Determine the [x, y] coordinate at the center of the cell enclosing the given text.  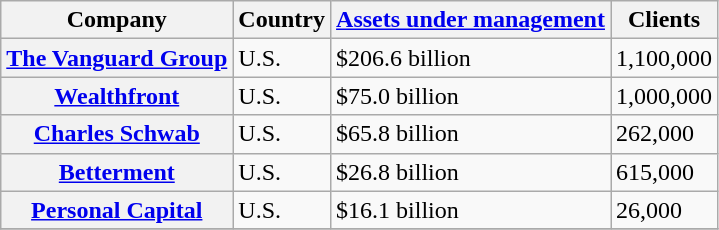
262,000 [664, 134]
Charles Schwab [117, 134]
$16.1 billion [471, 210]
The Vanguard Group [117, 58]
Country [282, 20]
$65.8 billion [471, 134]
Clients [664, 20]
Betterment [117, 172]
$26.8 billion [471, 172]
$75.0 billion [471, 96]
Company [117, 20]
$206.6 billion [471, 58]
1,100,000 [664, 58]
Assets under management [471, 20]
615,000 [664, 172]
Wealthfront [117, 96]
1,000,000 [664, 96]
26,000 [664, 210]
Personal Capital [117, 210]
